Extract the [X, Y] coordinate from the center of the cell holding the provided text.  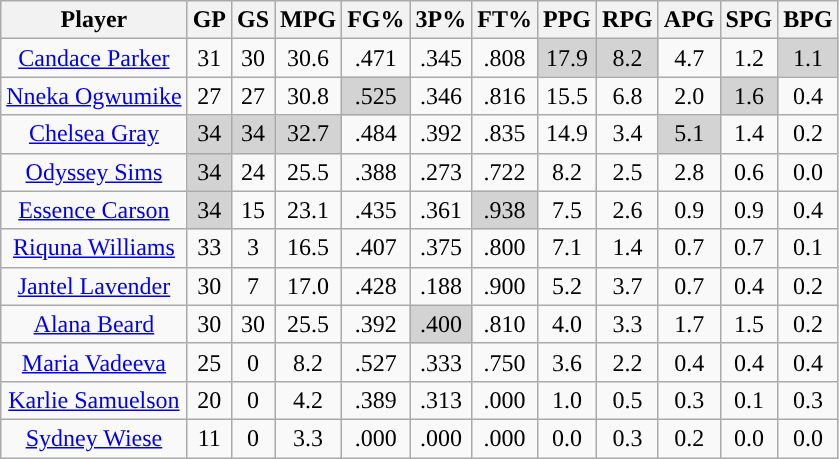
3.6 [566, 362]
2.5 [628, 172]
3P% [441, 20]
.428 [376, 286]
2.8 [689, 172]
SPG [749, 20]
.835 [505, 134]
.750 [505, 362]
31 [209, 58]
Karlie Samuelson [94, 400]
.800 [505, 248]
.346 [441, 96]
Riquna Williams [94, 248]
Player [94, 20]
Alana Beard [94, 324]
0.6 [749, 172]
.808 [505, 58]
Essence Carson [94, 210]
2.6 [628, 210]
FT% [505, 20]
.273 [441, 172]
5.2 [566, 286]
3.7 [628, 286]
7 [252, 286]
RPG [628, 20]
3.4 [628, 134]
1.2 [749, 58]
Nneka Ogwumike [94, 96]
4.7 [689, 58]
.810 [505, 324]
.361 [441, 210]
23.1 [308, 210]
.407 [376, 248]
.345 [441, 58]
.471 [376, 58]
.525 [376, 96]
11 [209, 438]
.527 [376, 362]
.400 [441, 324]
4.0 [566, 324]
APG [689, 20]
GS [252, 20]
7.1 [566, 248]
6.8 [628, 96]
.389 [376, 400]
Sydney Wiese [94, 438]
.722 [505, 172]
14.9 [566, 134]
2.2 [628, 362]
.375 [441, 248]
PPG [566, 20]
17.0 [308, 286]
33 [209, 248]
GP [209, 20]
BPG [808, 20]
.333 [441, 362]
.816 [505, 96]
5.1 [689, 134]
FG% [376, 20]
30.8 [308, 96]
.484 [376, 134]
1.7 [689, 324]
1.0 [566, 400]
24 [252, 172]
1.6 [749, 96]
15 [252, 210]
0.5 [628, 400]
20 [209, 400]
1.1 [808, 58]
.188 [441, 286]
30.6 [308, 58]
.938 [505, 210]
17.9 [566, 58]
2.0 [689, 96]
15.5 [566, 96]
Jantel Lavender [94, 286]
.900 [505, 286]
16.5 [308, 248]
3 [252, 248]
Maria Vadeeva [94, 362]
Odyssey Sims [94, 172]
Chelsea Gray [94, 134]
Candace Parker [94, 58]
4.2 [308, 400]
1.5 [749, 324]
.313 [441, 400]
.388 [376, 172]
MPG [308, 20]
.435 [376, 210]
32.7 [308, 134]
7.5 [566, 210]
25 [209, 362]
